Capture the cell that displays the provided text and extract its [x, y] central coordinate. 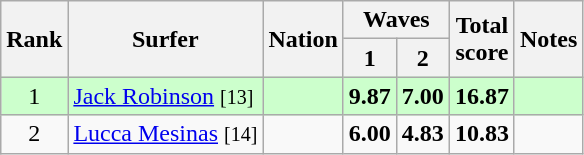
Surfer [166, 39]
10.83 [482, 134]
Rank [34, 39]
Totalscore [482, 39]
Notes [548, 39]
Nation [303, 39]
6.00 [370, 134]
7.00 [422, 96]
4.83 [422, 134]
Waves [396, 20]
9.87 [370, 96]
Lucca Mesinas [14] [166, 134]
16.87 [482, 96]
Jack Robinson [13] [166, 96]
